Find where the given text appears and provide that cell's center as (x, y) coordinate. 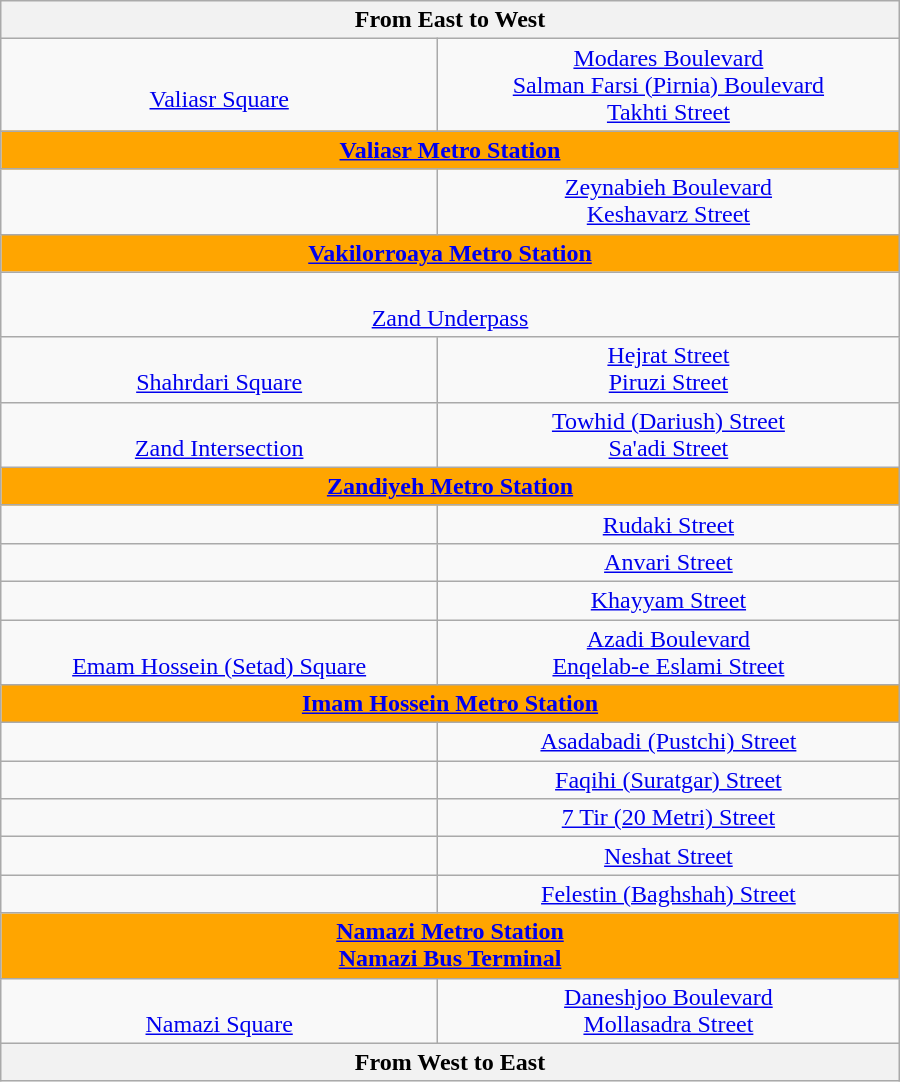
From West to East (450, 1062)
Vakilorroaya Metro Station (450, 253)
Hejrat Street Piruzi Street (669, 370)
Zand Intersection (220, 434)
Valiasr Square (220, 85)
Modares Boulevard Salman Farsi (Pirnia) Boulevard Takhti Street (669, 85)
Asadabadi (Pustchi) Street (669, 742)
7 Tir (20 Metri) Street (669, 818)
Namazi Square (220, 1010)
Zandiyeh Metro Station (450, 486)
Namazi Metro Station Namazi Bus Terminal (450, 946)
Anvari Street (669, 562)
Faqihi (Suratgar) Street (669, 780)
Valiasr Metro Station (450, 150)
Neshat Street (669, 856)
Daneshjoo Boulevard Mollasadra Street (669, 1010)
Emam Hossein (Setad) Square (220, 652)
From East to West (450, 20)
Felestin (Baghshah) Street (669, 894)
Khayyam Street (669, 600)
Rudaki Street (669, 524)
Towhid (Dariush) Street Sa'adi Street (669, 434)
Zand Underpass (450, 304)
Zeynabieh Boulevard Keshavarz Street (669, 202)
Shahrdari Square (220, 370)
Imam Hossein Metro Station (450, 704)
Azadi Boulevard Enqelab-e Eslami Street (669, 652)
